Determine the (X, Y) coordinate at the center of the cell enclosing the given text.  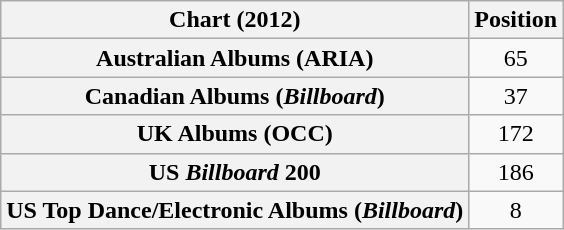
UK Albums (OCC) (235, 134)
Australian Albums (ARIA) (235, 58)
US Billboard 200 (235, 172)
172 (516, 134)
Position (516, 20)
Chart (2012) (235, 20)
37 (516, 96)
Canadian Albums (Billboard) (235, 96)
186 (516, 172)
65 (516, 58)
8 (516, 210)
US Top Dance/Electronic Albums (Billboard) (235, 210)
